Extract the [X, Y] coordinate from the center of the cell holding the provided text.  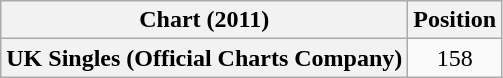
Position [455, 20]
158 [455, 58]
UK Singles (Official Charts Company) [204, 58]
Chart (2011) [204, 20]
